Determine the (X, Y) coordinate at the center of the cell enclosing the given text.  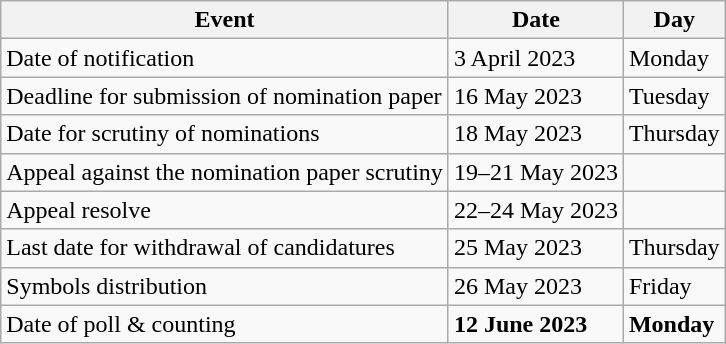
Day (674, 20)
25 May 2023 (536, 248)
22–24 May 2023 (536, 210)
12 June 2023 (536, 324)
19–21 May 2023 (536, 172)
Event (225, 20)
Date for scrutiny of nominations (225, 134)
Date of poll & counting (225, 324)
Deadline for submission of nomination paper (225, 96)
Symbols distribution (225, 286)
Friday (674, 286)
Last date for withdrawal of candidatures (225, 248)
Tuesday (674, 96)
Appeal against the nomination paper scrutiny (225, 172)
3 April 2023 (536, 58)
Appeal resolve (225, 210)
Date (536, 20)
18 May 2023 (536, 134)
26 May 2023 (536, 286)
Date of notification (225, 58)
16 May 2023 (536, 96)
